For the text-containing cell, return its midpoint in [X, Y] coordinate format. 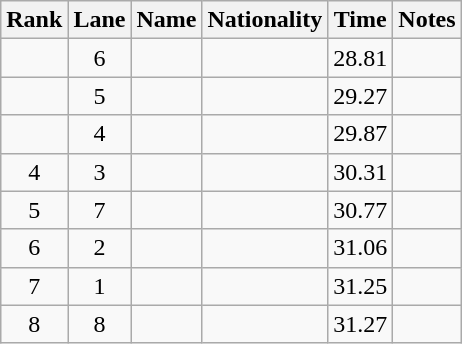
1 [100, 286]
31.25 [360, 286]
31.27 [360, 324]
Notes [427, 20]
29.87 [360, 134]
Time [360, 20]
30.31 [360, 172]
29.27 [360, 96]
Rank [34, 20]
Nationality [265, 20]
31.06 [360, 248]
3 [100, 172]
Lane [100, 20]
Name [166, 20]
30.77 [360, 210]
28.81 [360, 58]
2 [100, 248]
